Scan for the cell matching the given text and deliver its [x, y] coordinate at center. 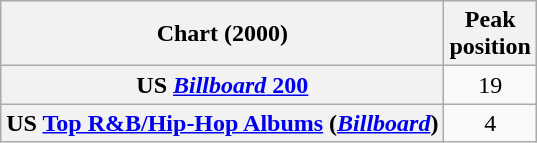
US Top R&B/Hip-Hop Albums (Billboard) [222, 123]
4 [490, 123]
Peakposition [490, 34]
19 [490, 85]
Chart (2000) [222, 34]
US Billboard 200 [222, 85]
